Search for the cell housing the specified text and yield its [X, Y] center coordinate. 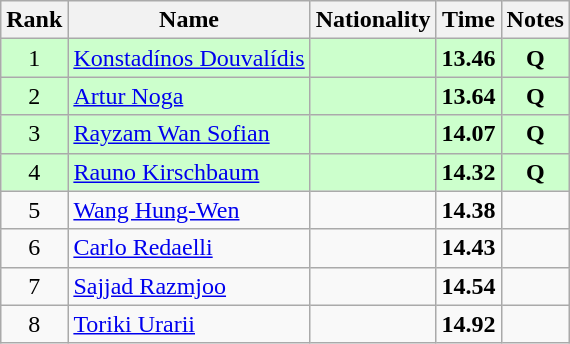
14.38 [468, 210]
Wang Hung-Wen [189, 210]
Artur Noga [189, 96]
14.92 [468, 324]
7 [34, 286]
Nationality [373, 20]
5 [34, 210]
1 [34, 58]
14.43 [468, 248]
14.32 [468, 172]
3 [34, 134]
Time [468, 20]
4 [34, 172]
Sajjad Razmjoo [189, 286]
Konstadínos Douvalídis [189, 58]
Rank [34, 20]
Toriki Urarii [189, 324]
14.54 [468, 286]
Carlo Redaelli [189, 248]
13.64 [468, 96]
8 [34, 324]
2 [34, 96]
14.07 [468, 134]
13.46 [468, 58]
6 [34, 248]
Notes [535, 20]
Rayzam Wan Sofian [189, 134]
Rauno Kirschbaum [189, 172]
Name [189, 20]
